Locate the cell with the specified text and output its [x, y] center coordinate. 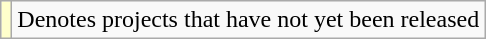
Denotes projects that have not yet been released [248, 20]
